From the cell containing the given text, extract its center point as (x, y) coordinate. 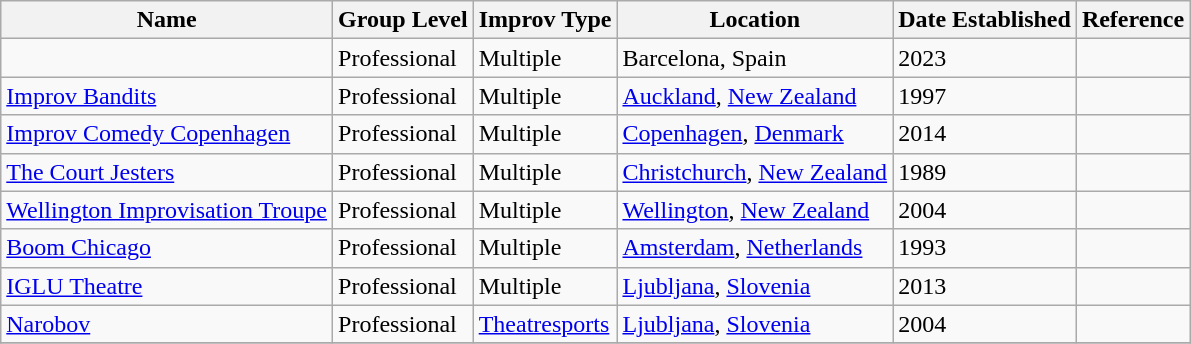
1989 (985, 172)
Improv Comedy Copenhagen (167, 134)
Wellington, New Zealand (755, 210)
Improv Type (545, 20)
2023 (985, 58)
2013 (985, 286)
IGLU Theatre (167, 286)
Copenhagen, Denmark (755, 134)
1993 (985, 248)
1997 (985, 96)
Narobov (167, 324)
Improv Bandits (167, 96)
Date Established (985, 20)
The Court Jesters (167, 172)
Barcelona, Spain (755, 58)
Boom Chicago (167, 248)
2014 (985, 134)
Location (755, 20)
Name (167, 20)
Group Level (404, 20)
Theatresports (545, 324)
Amsterdam, Netherlands (755, 248)
Auckland, New Zealand (755, 96)
Reference (1132, 20)
Christchurch, New Zealand (755, 172)
Wellington Improvisation Troupe (167, 210)
